Return (x, y) of the center of cell containing provided text 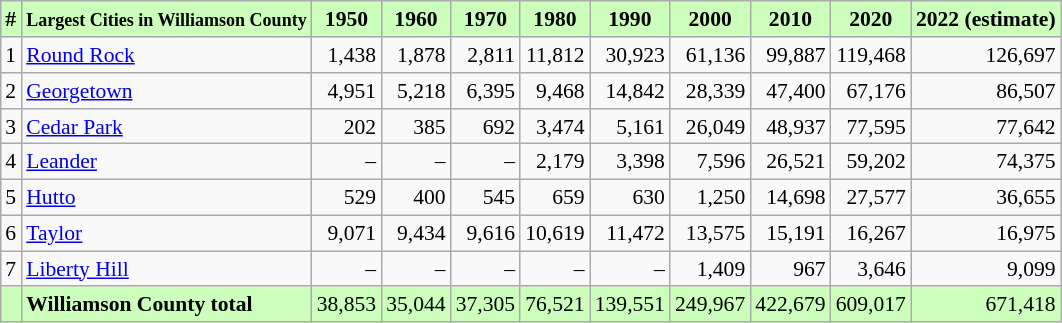
5,161 (630, 126)
1,878 (416, 55)
48,937 (790, 126)
7 (10, 269)
1990 (630, 19)
61,136 (710, 55)
139,551 (630, 304)
Round Rock (166, 55)
1950 (346, 19)
15,191 (790, 233)
2022 (estimate) (986, 19)
422,679 (790, 304)
2000 (710, 19)
671,418 (986, 304)
385 (416, 126)
249,967 (710, 304)
9,616 (486, 233)
529 (346, 197)
# (10, 19)
1960 (416, 19)
77,595 (871, 126)
14,842 (630, 91)
659 (554, 197)
1,438 (346, 55)
202 (346, 126)
Leander (166, 162)
609,017 (871, 304)
630 (630, 197)
99,887 (790, 55)
5,218 (416, 91)
67,176 (871, 91)
2,811 (486, 55)
119,468 (871, 55)
400 (416, 197)
38,853 (346, 304)
3,398 (630, 162)
1970 (486, 19)
967 (790, 269)
16,975 (986, 233)
Liberty Hill (166, 269)
692 (486, 126)
Hutto (166, 197)
Cedar Park (166, 126)
9,099 (986, 269)
26,049 (710, 126)
27,577 (871, 197)
1 (10, 55)
7,596 (710, 162)
14,698 (790, 197)
1980 (554, 19)
9,468 (554, 91)
86,507 (986, 91)
36,655 (986, 197)
3,646 (871, 269)
77,642 (986, 126)
Largest Cities in Williamson County (166, 19)
28,339 (710, 91)
6 (10, 233)
1,409 (710, 269)
35,044 (416, 304)
2 (10, 91)
Georgetown (166, 91)
47,400 (790, 91)
5 (10, 197)
16,267 (871, 233)
11,472 (630, 233)
74,375 (986, 162)
126,697 (986, 55)
3 (10, 126)
2020 (871, 19)
76,521 (554, 304)
9,071 (346, 233)
2,179 (554, 162)
Williamson County total (166, 304)
3,474 (554, 126)
26,521 (790, 162)
2010 (790, 19)
4,951 (346, 91)
545 (486, 197)
59,202 (871, 162)
13,575 (710, 233)
Taylor (166, 233)
37,305 (486, 304)
9,434 (416, 233)
11,812 (554, 55)
1,250 (710, 197)
6,395 (486, 91)
10,619 (554, 233)
30,923 (630, 55)
4 (10, 162)
